Pinpoint the cell where the given text exists, returning its (x, y) midpoint coordinate. 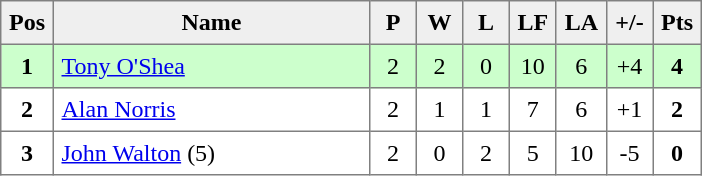
P (393, 23)
-5 (629, 153)
Alan Norris (211, 110)
W (439, 23)
+/- (629, 23)
7 (532, 110)
+1 (629, 110)
Pos (27, 23)
Pts (677, 23)
4 (677, 66)
+4 (629, 66)
L (486, 23)
LF (532, 23)
John Walton (5) (211, 153)
Tony O'Shea (211, 66)
LA (581, 23)
5 (532, 153)
3 (27, 153)
Name (211, 23)
